Detect which cell encompasses the target text, then output its (X, Y) center coordinate. 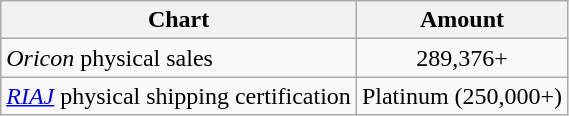
Platinum (250,000+) (462, 96)
289,376+ (462, 58)
Oricon physical sales (179, 58)
Amount (462, 20)
Chart (179, 20)
RIAJ physical shipping certification (179, 96)
